Determine the (X, Y) coordinate at the center of the cell enclosing the given text.  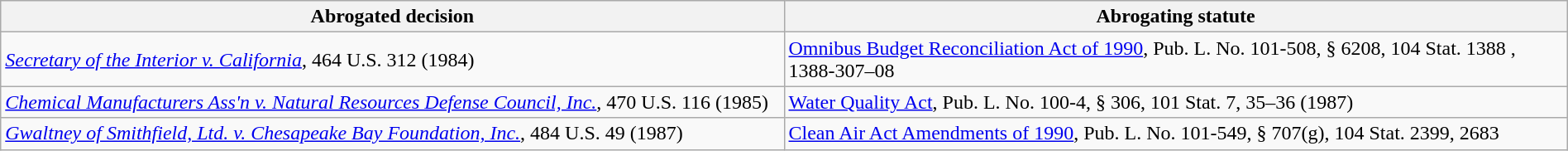
Clean Air Act Amendments of 1990, Pub. L. No. 101-549, § 707(g), 104 Stat. 2399, 2683 (1176, 134)
Secretary of the Interior v. California, 464 U.S. 312 (1984) (392, 60)
Abrogated decision (392, 17)
Chemical Manufacturers Ass'n v. Natural Resources Defense Council, Inc., 470 U.S. 116 (1985) (392, 102)
Omnibus Budget Reconciliation Act of 1990, Pub. L. No. 101-508, § 6208, 104 Stat. 1388 , 1388-307–08 (1176, 60)
Abrogating statute (1176, 17)
Gwaltney of Smithfield, Ltd. v. Chesapeake Bay Foundation, Inc., 484 U.S. 49 (1987) (392, 134)
Water Quality Act, Pub. L. No. 100-4, § 306, 101 Stat. 7, 35–36 (1987) (1176, 102)
